Identify which cell holds the provided text, then report its (X, Y) central coordinate. 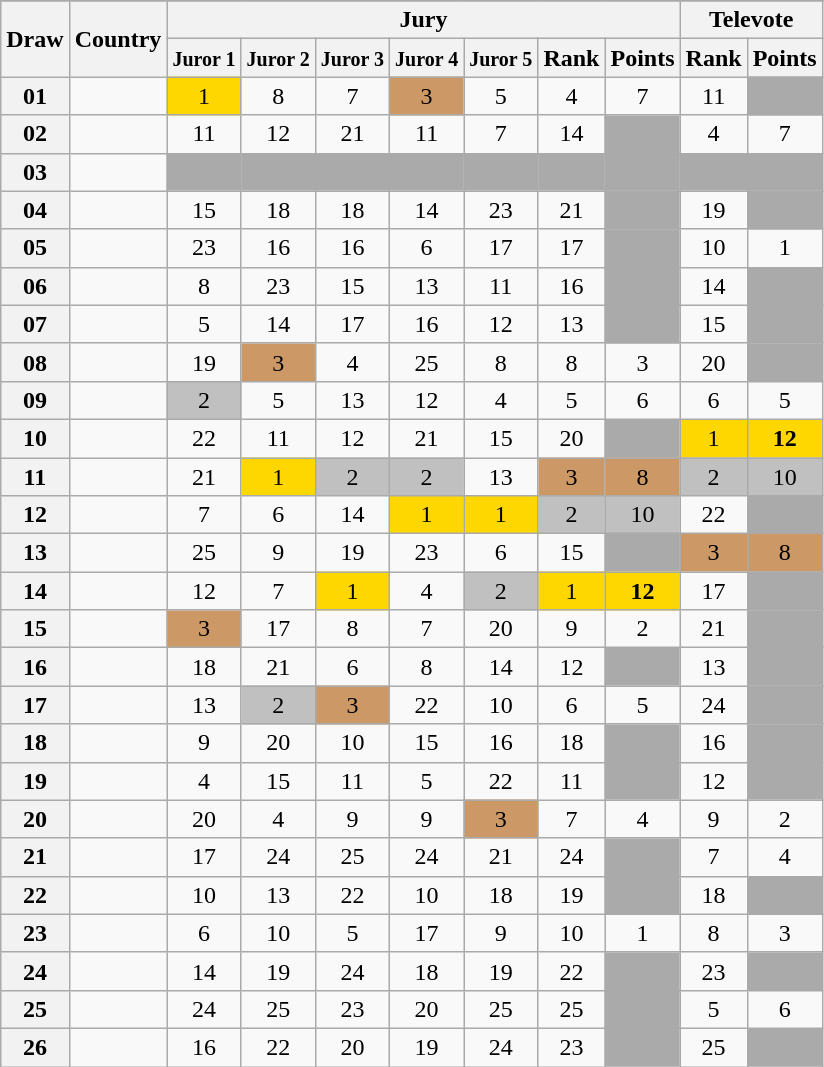
Televote (751, 20)
03 (35, 172)
Juror 4 (426, 58)
08 (35, 362)
07 (35, 324)
Country (118, 39)
Jury (424, 20)
Juror 2 (278, 58)
01 (35, 96)
05 (35, 248)
Draw (35, 39)
26 (35, 1047)
06 (35, 286)
Juror 3 (352, 58)
09 (35, 400)
Juror 5 (501, 58)
04 (35, 210)
02 (35, 134)
Juror 1 (204, 58)
